Return (X, Y) of the center of cell containing provided text 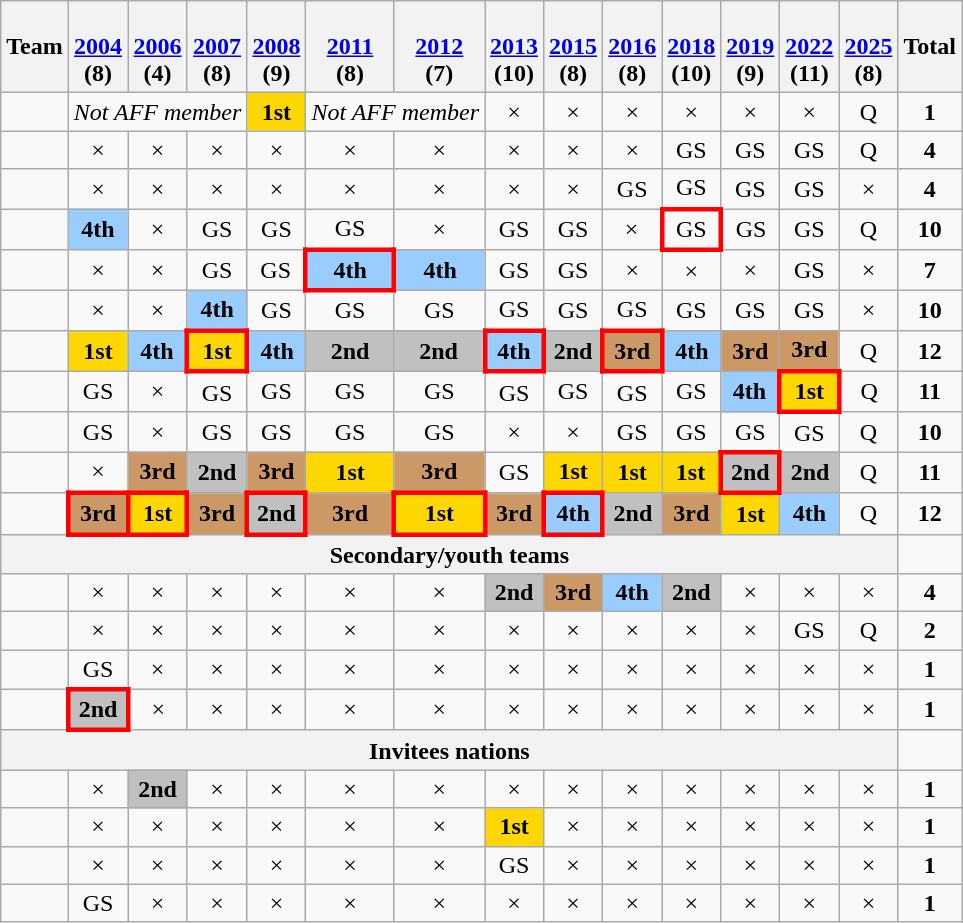
2 (930, 631)
2006 (4) (158, 47)
2016 (8) (632, 47)
2011 (8) (350, 47)
2004 (8) (98, 47)
Team (35, 47)
7 (930, 270)
2015 (8) (574, 47)
2007 (8) (217, 47)
2025 (8) (868, 47)
2013 (10) (514, 47)
Secondary/youth teams (450, 554)
Total (930, 47)
Invitees nations (450, 750)
2019 (9) (750, 47)
2018 (10) (692, 47)
2012 (7) (439, 47)
2022 (11) (810, 47)
2008 (9) (276, 47)
